Extract the (X, Y) coordinate from the center of the cell holding the provided text.  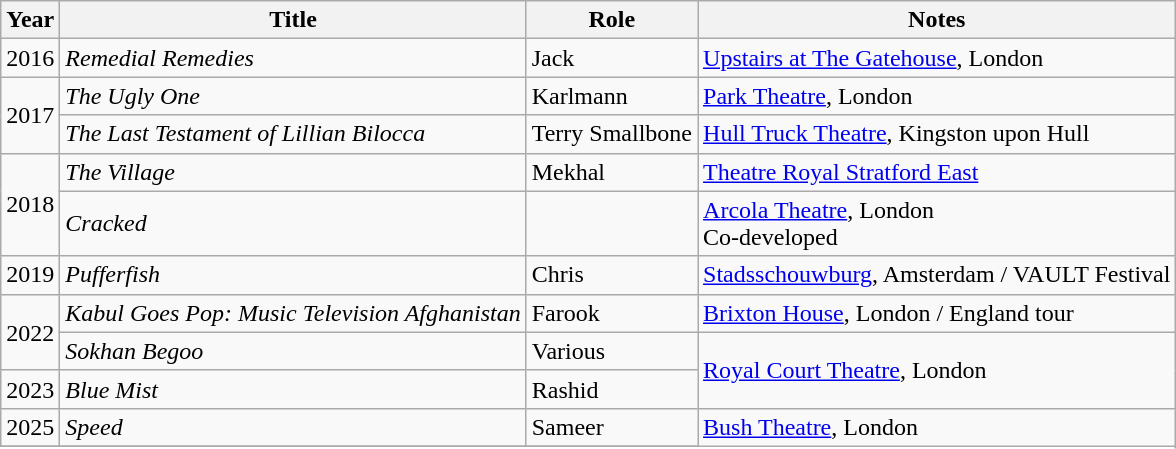
Sokhan Begoo (293, 351)
Theatre Royal Stratford East (937, 172)
Blue Mist (293, 389)
Bush Theatre, London (937, 427)
Year (30, 20)
2022 (30, 332)
Various (612, 351)
Rashid (612, 389)
Arcola Theatre, LondonCo-developed (937, 224)
Notes (937, 20)
2017 (30, 115)
Stadsschouwburg, Amsterdam / VAULT Festival (937, 275)
2025 (30, 427)
Sameer (612, 427)
Role (612, 20)
Cracked (293, 224)
Jack (612, 58)
Hull Truck Theatre, Kingston upon Hull (937, 134)
Brixton House, London / England tour (937, 313)
Title (293, 20)
Chris (612, 275)
The Ugly One (293, 96)
2018 (30, 204)
Mekhal (612, 172)
Remedial Remedies (293, 58)
2023 (30, 389)
Upstairs at The Gatehouse, London (937, 58)
Park Theatre, London (937, 96)
Pufferfish (293, 275)
2016 (30, 58)
Royal Court Theatre, London (937, 370)
2019 (30, 275)
The Last Testament of Lillian Bilocca (293, 134)
Karlmann (612, 96)
Kabul Goes Pop: Music Television Afghanistan (293, 313)
The Village (293, 172)
Speed (293, 427)
Terry Smallbone (612, 134)
Farook (612, 313)
